Identify which cell holds the provided text, then report its (x, y) central coordinate. 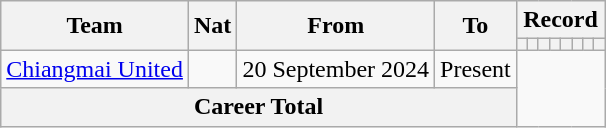
20 September 2024 (336, 69)
Team (95, 26)
Chiangmai United (95, 69)
To (476, 26)
From (336, 26)
Nat (212, 26)
Present (476, 69)
Career Total (259, 107)
Record (560, 20)
